Scan for the cell matching the given text and deliver its (x, y) coordinate at center. 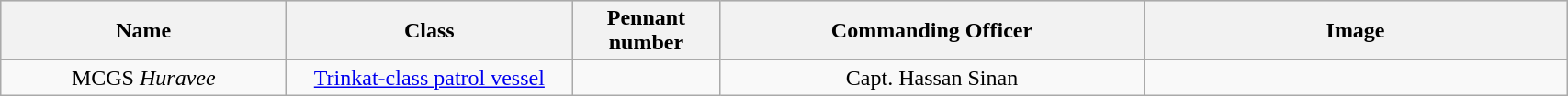
Commanding Officer (931, 31)
Image (1356, 31)
Capt. Hassan Sinan (931, 78)
Trinkat-class patrol vessel (430, 78)
MCGS Huravee (143, 78)
Name (143, 31)
Pennant number (647, 31)
Class (430, 31)
